Extract the (x, y) coordinate from the center of the cell holding the provided text.  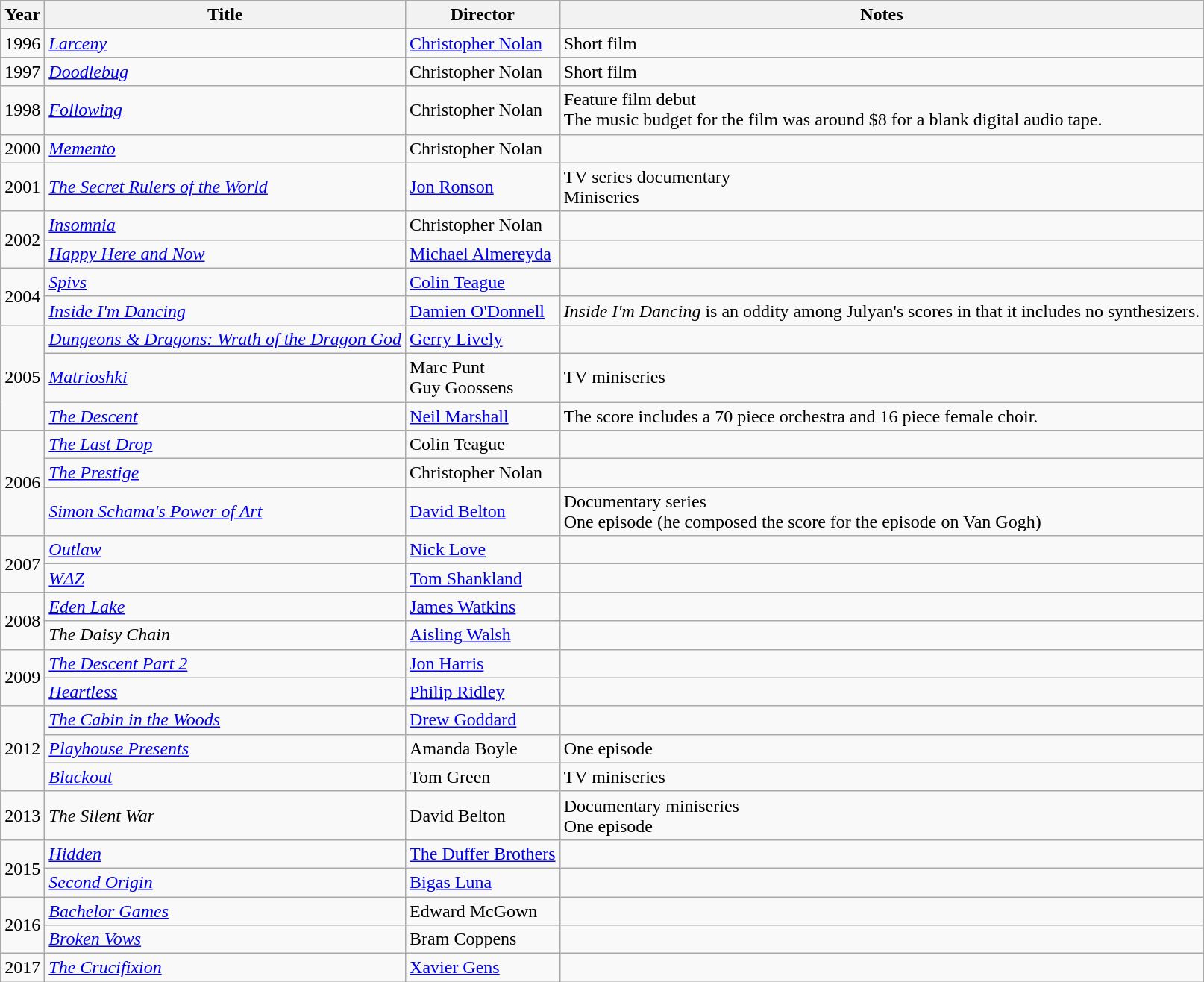
2013 (22, 815)
TV series documentaryMiniseries (882, 187)
The Descent Part 2 (225, 663)
Philip Ridley (483, 692)
Dungeons & Dragons: Wrath of the Dragon God (225, 339)
Spivs (225, 282)
Notes (882, 15)
Tom Shankland (483, 578)
Simon Schama's Power of Art (225, 512)
Amanda Boyle (483, 748)
2004 (22, 296)
Bachelor Games (225, 911)
Michael Almereyda (483, 254)
Insomnia (225, 225)
Jon Ronson (483, 187)
Title (225, 15)
Documentary miniseriesOne episode (882, 815)
The Last Drop (225, 445)
2007 (22, 564)
2005 (22, 378)
The Secret Rulers of the World (225, 187)
WΔZ (225, 578)
Neil Marshall (483, 416)
Memento (225, 148)
Broken Vows (225, 939)
1998 (22, 110)
2016 (22, 925)
One episode (882, 748)
Tom Green (483, 777)
Nick Love (483, 550)
Bram Coppens (483, 939)
Damien O'Donnell (483, 310)
2001 (22, 187)
Inside I'm Dancing (225, 310)
Bigas Luna (483, 882)
Drew Goddard (483, 720)
2012 (22, 748)
2000 (22, 148)
Larceny (225, 43)
1997 (22, 72)
2017 (22, 968)
The Daisy Chain (225, 635)
Marc PuntGuy Goossens (483, 378)
1996 (22, 43)
The Crucifixion (225, 968)
2015 (22, 868)
Blackout (225, 777)
Doodlebug (225, 72)
2008 (22, 621)
Second Origin (225, 882)
Edward McGown (483, 911)
Happy Here and Now (225, 254)
The Cabin in the Woods (225, 720)
The Prestige (225, 473)
2006 (22, 484)
Playhouse Presents (225, 748)
2009 (22, 678)
Feature film debutThe music budget for the film was around $8 for a blank digital audio tape. (882, 110)
Jon Harris (483, 663)
Xavier Gens (483, 968)
Gerry Lively (483, 339)
The score includes a 70 piece orchestra and 16 piece female choir. (882, 416)
The Duffer Brothers (483, 854)
Hidden (225, 854)
Eden Lake (225, 607)
James Watkins (483, 607)
Documentary seriesOne episode (he composed the score for the episode on Van Gogh) (882, 512)
Outlaw (225, 550)
Following (225, 110)
2002 (22, 240)
The Silent War (225, 815)
Aisling Walsh (483, 635)
Matrioshki (225, 378)
Year (22, 15)
Director (483, 15)
Heartless (225, 692)
Inside I'm Dancing is an oddity among Julyan's scores in that it includes no synthesizers. (882, 310)
The Descent (225, 416)
